Detect which cell encompasses the target text, then output its (X, Y) center coordinate. 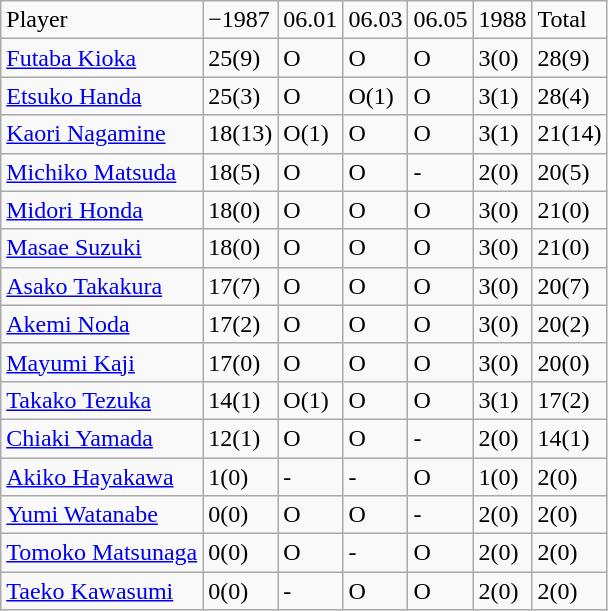
17(0) (240, 362)
Akemi Noda (102, 324)
25(9) (240, 58)
Midori Honda (102, 210)
20(0) (570, 362)
06.03 (376, 20)
Total (570, 20)
Tomoko Matsunaga (102, 553)
21(14) (570, 134)
Etsuko Handa (102, 96)
20(7) (570, 286)
25(3) (240, 96)
Futaba Kioka (102, 58)
20(5) (570, 172)
18(13) (240, 134)
Yumi Watanabe (102, 515)
1988 (502, 20)
Chiaki Yamada (102, 438)
Takako Tezuka (102, 400)
Player (102, 20)
Masae Suzuki (102, 248)
−1987 (240, 20)
Kaori Nagamine (102, 134)
28(9) (570, 58)
20(2) (570, 324)
Michiko Matsuda (102, 172)
06.01 (310, 20)
Mayumi Kaji (102, 362)
Akiko Hayakawa (102, 477)
06.05 (440, 20)
18(5) (240, 172)
12(1) (240, 438)
Asako Takakura (102, 286)
Taeko Kawasumi (102, 591)
28(4) (570, 96)
17(7) (240, 286)
